Extract the [x, y] coordinate from the center of the cell holding the provided text.  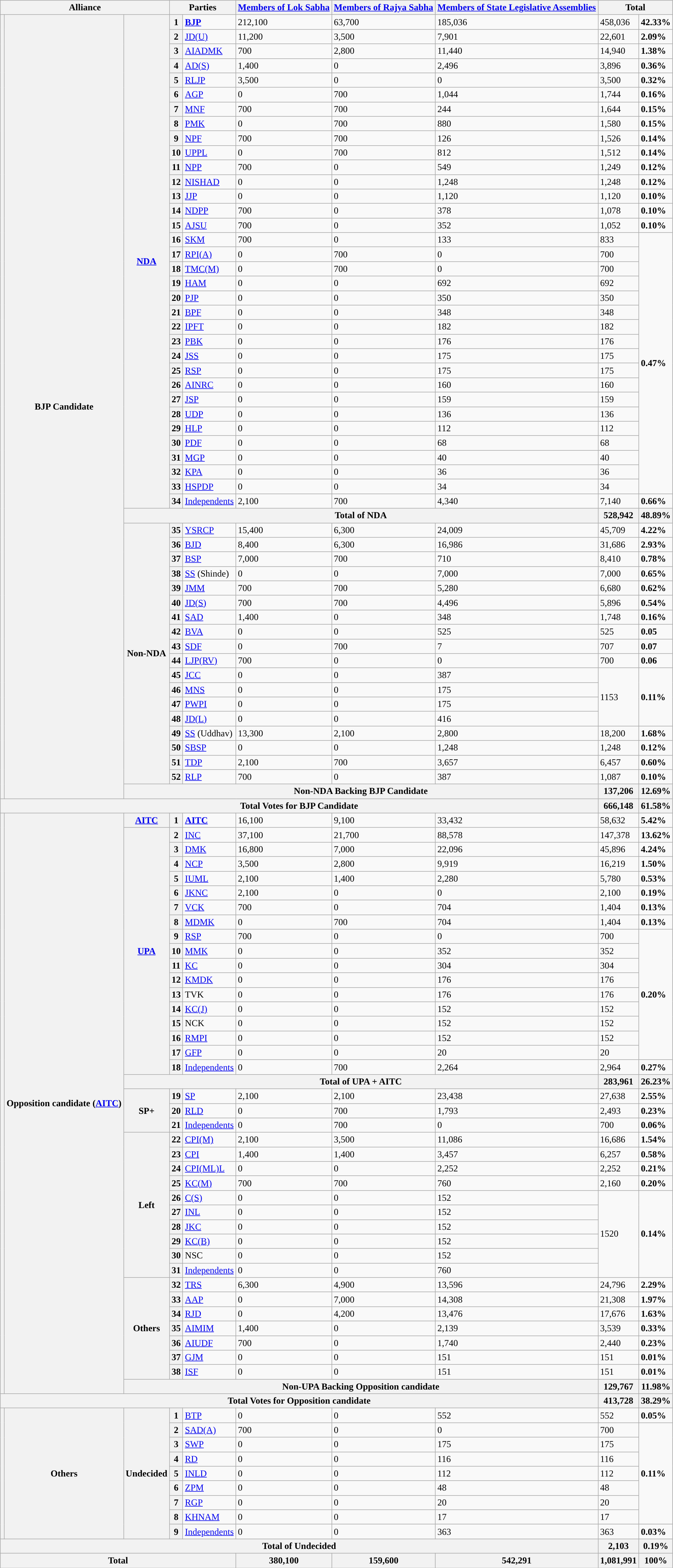
16,800 [284, 849]
1,052 [618, 225]
KPA [210, 472]
YSRCP [210, 530]
JMM [210, 588]
710 [517, 559]
AIMIM [210, 1328]
0.06 [655, 661]
GFP [210, 1052]
16,100 [284, 820]
707 [618, 646]
UPPL [210, 153]
88,578 [517, 835]
NDA [146, 262]
42 [176, 631]
TRS [210, 1285]
21,308 [618, 1299]
1.54% [655, 1140]
MNS [210, 690]
AINRC [210, 385]
SP+ [146, 1110]
7,140 [618, 501]
45,896 [618, 849]
5,780 [618, 878]
0.53% [655, 878]
4,200 [384, 1314]
JD(U) [210, 37]
129,767 [618, 1386]
1,644 [618, 109]
16,986 [517, 545]
0.60% [655, 762]
812 [517, 153]
3,539 [618, 1328]
SDF [210, 646]
0.27% [655, 1067]
6,457 [618, 762]
52 [176, 777]
SKM [210, 240]
61.58% [655, 806]
KC(M) [210, 1183]
1.38% [655, 51]
3,896 [618, 66]
0.03% [655, 1531]
AAP [210, 1299]
JCC [210, 675]
8,400 [284, 545]
47 [176, 704]
8,410 [618, 559]
MGP [210, 458]
CPI(ML)L [210, 1169]
12.69% [655, 791]
INC [210, 835]
1,740 [517, 1343]
4.22% [655, 530]
159,600 [384, 1560]
Non-UPA Backing Opposition candidate [361, 1386]
CPI [210, 1154]
4.24% [655, 849]
JSP [210, 399]
0.66% [655, 501]
AIUDF [210, 1343]
26.23% [655, 1081]
0.58% [655, 1154]
INL [210, 1212]
RPI(A) [210, 254]
13,596 [517, 1285]
UPA [146, 951]
MMK [210, 951]
1,081,991 [618, 1560]
PMK [210, 124]
0.78% [655, 559]
2,964 [618, 1067]
UDP [210, 414]
1,249 [618, 167]
GJM [210, 1358]
14,940 [618, 51]
2.55% [655, 1096]
39 [176, 588]
1153 [618, 697]
SAD [210, 617]
SAD(A) [210, 1430]
AIADMK [210, 51]
11,200 [284, 37]
48.89% [655, 516]
11,086 [517, 1140]
TVK [210, 994]
46 [176, 690]
JD(S) [210, 602]
6,257 [618, 1154]
9,919 [517, 864]
1.50% [655, 864]
VCK [210, 908]
2,264 [517, 1067]
1,744 [618, 95]
31,686 [618, 545]
2,139 [517, 1328]
50 [176, 748]
KC(J) [210, 1009]
BJP Candidate [64, 406]
Total Votes for Opposition candidate [299, 1401]
16,219 [618, 864]
2,496 [517, 66]
Opposition candidate (AITC) [64, 1103]
1.97% [655, 1299]
Alliance [85, 8]
833 [618, 240]
RLJP [210, 80]
27,638 [618, 1096]
Undecided [146, 1473]
1,512 [618, 153]
13,476 [517, 1314]
51 [176, 762]
0.05 [655, 631]
413,728 [618, 1401]
880 [517, 124]
0.33% [655, 1328]
KHNAM [210, 1517]
24,796 [618, 1285]
Members of State Legislative Assemblies [517, 8]
JKNC [210, 893]
ZPM [210, 1488]
KMDK [210, 980]
1,078 [618, 211]
18,200 [618, 733]
CPI(M) [210, 1140]
33,432 [517, 820]
PWPI [210, 704]
BJP [210, 22]
RGP [210, 1502]
RJD [210, 1314]
INLD [210, 1473]
21,700 [384, 835]
JJP [210, 196]
1.68% [655, 733]
2,103 [618, 1546]
ISF [210, 1372]
1,580 [618, 124]
212,100 [284, 22]
Total Votes for BJP Candidate [299, 806]
BTP [210, 1415]
SWP [210, 1444]
4,340 [517, 501]
Total of NDA [361, 516]
22,096 [517, 849]
RLD [210, 1111]
HLP [210, 429]
1,748 [618, 617]
542,291 [517, 1560]
KC(B) [210, 1241]
13.62% [655, 835]
0.36% [655, 66]
MDMK [210, 922]
378 [517, 211]
58,632 [618, 820]
11,440 [517, 51]
1520 [618, 1234]
185,036 [517, 22]
JD(L) [210, 719]
22,601 [618, 37]
5,896 [618, 602]
1,087 [618, 777]
4,900 [384, 1285]
2,493 [618, 1111]
PDF [210, 443]
Left [146, 1205]
RLP [210, 777]
283,961 [618, 1081]
Total of Undecided [299, 1546]
24,009 [517, 530]
NPF [210, 138]
HAM [210, 283]
2,160 [618, 1183]
11.98% [655, 1386]
SS (Uddhav) [210, 733]
458,036 [618, 22]
AJSU [210, 225]
Non-NDA [146, 654]
133 [517, 240]
BJD [210, 545]
Parties [203, 8]
1,526 [618, 138]
0.07 [655, 646]
0.21% [655, 1169]
13,300 [284, 733]
100% [655, 1560]
42.33% [655, 22]
2,280 [517, 878]
44 [176, 661]
HSPDP [210, 487]
TMC(M) [210, 269]
38.29% [655, 1401]
SBSP [210, 748]
SP [210, 1096]
49 [176, 733]
45,709 [618, 530]
JSS [210, 356]
41 [176, 617]
2,440 [618, 1343]
TDP [210, 762]
IPFT [210, 327]
NPP [210, 167]
15,400 [284, 530]
RD [210, 1459]
0.62% [655, 588]
0.65% [655, 574]
126 [517, 138]
1.63% [655, 1314]
JKC [210, 1227]
0.54% [655, 602]
16,686 [618, 1140]
0.06% [655, 1125]
37,100 [284, 835]
2.29% [655, 1285]
AGP [210, 95]
666,148 [618, 806]
2.93% [655, 545]
63,700 [384, 22]
NSC [210, 1256]
PBK [210, 341]
9,100 [384, 820]
SS (Shinde) [210, 574]
416 [517, 719]
23,438 [517, 1096]
3,657 [517, 762]
0.05% [655, 1415]
NCP [210, 864]
380,100 [284, 1560]
BSP [210, 559]
BVA [210, 631]
RMPI [210, 1038]
Total of UPA + AITC [361, 1081]
549 [517, 167]
0.32% [655, 80]
NISHAD [210, 182]
137,206 [618, 791]
DMK [210, 849]
45 [176, 675]
14,308 [517, 1299]
NDPP [210, 211]
MNF [210, 109]
147,378 [618, 835]
3,457 [517, 1154]
528,942 [618, 516]
AD(S) [210, 66]
NCK [210, 1023]
LJP(RV) [210, 661]
Non-NDA Backing BJP Candidate [361, 791]
43 [176, 646]
17,676 [618, 1314]
Members of Lok Sabha [284, 8]
C(S) [210, 1198]
2.09% [655, 37]
0.47% [655, 363]
6,680 [618, 588]
7,901 [517, 37]
1,793 [517, 1111]
1,044 [517, 95]
5,280 [517, 588]
PJP [210, 298]
BPF [210, 312]
244 [517, 109]
5.42% [655, 820]
IUML [210, 878]
Members of Rajya Sabha [384, 8]
4,496 [517, 602]
KC [210, 966]
